Return the [X, Y] coordinate for the center point of the cell that contains the specified text.  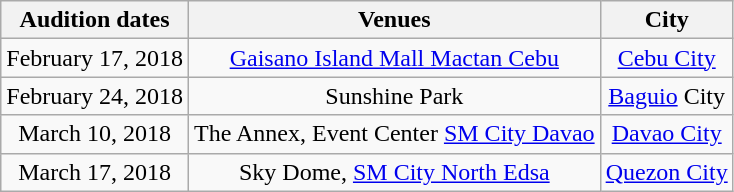
February 24, 2018 [95, 96]
The Annex, Event Center SM City Davao [394, 134]
Cebu City [666, 58]
March 10, 2018 [95, 134]
February 17, 2018 [95, 58]
March 17, 2018 [95, 172]
Venues [394, 20]
Gaisano Island Mall Mactan Cebu [394, 58]
Sky Dome, SM City North Edsa [394, 172]
Sunshine Park [394, 96]
City [666, 20]
Davao City [666, 134]
Baguio City [666, 96]
Quezon City [666, 172]
Audition dates [95, 20]
